Extract the (x, y) coordinate from the center of the cell holding the provided text.  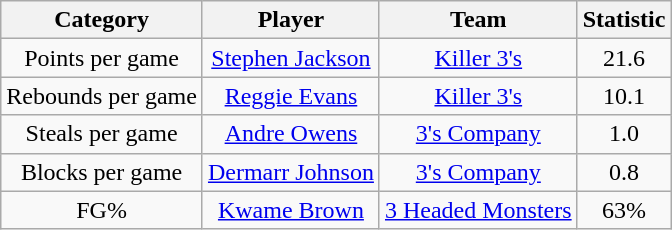
63% (624, 210)
1.0 (624, 134)
Category (102, 20)
Kwame Brown (290, 210)
Player (290, 20)
21.6 (624, 58)
Points per game (102, 58)
Dermarr Johnson (290, 172)
Blocks per game (102, 172)
0.8 (624, 172)
Statistic (624, 20)
Reggie Evans (290, 96)
Steals per game (102, 134)
Stephen Jackson (290, 58)
Team (478, 20)
10.1 (624, 96)
FG% (102, 210)
Rebounds per game (102, 96)
Andre Owens (290, 134)
3 Headed Monsters (478, 210)
